Scan for the cell matching the given text and deliver its (x, y) coordinate at center. 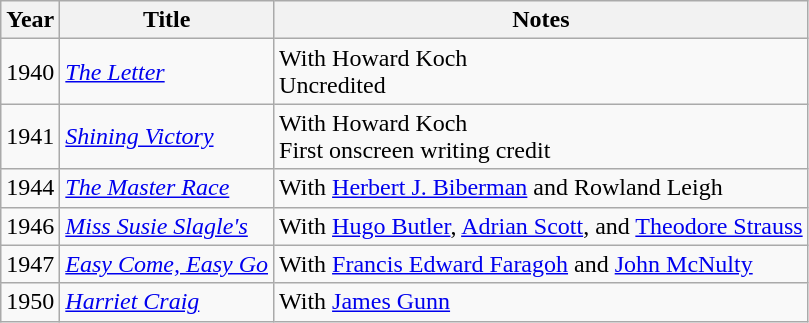
1944 (30, 188)
With Howard KochFirst onscreen writing credit (542, 136)
1947 (30, 264)
With Howard KochUncredited (542, 72)
Harriet Craig (167, 302)
Miss Susie Slagle's (167, 226)
With Francis Edward Faragoh and John McNulty (542, 264)
1941 (30, 136)
With Hugo Butler, Adrian Scott, and Theodore Strauss (542, 226)
With Herbert J. Biberman and Rowland Leigh (542, 188)
Year (30, 20)
With James Gunn (542, 302)
1946 (30, 226)
The Master Race (167, 188)
1950 (30, 302)
Shining Victory (167, 136)
Title (167, 20)
The Letter (167, 72)
Notes (542, 20)
Easy Come, Easy Go (167, 264)
1940 (30, 72)
